From the cell containing the given text, extract its center point as [x, y] coordinate. 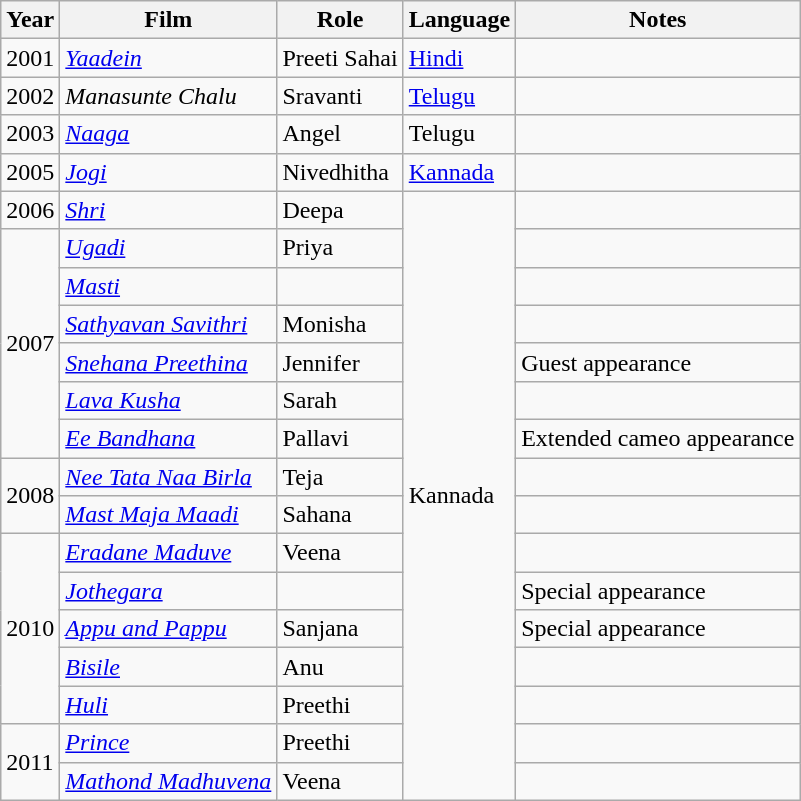
Yaadein [168, 58]
Naaga [168, 134]
Shri [168, 210]
Sravanti [340, 96]
Film [168, 20]
2006 [30, 210]
Deepa [340, 210]
Teja [340, 477]
2005 [30, 172]
Hindi [459, 58]
Masti [168, 286]
Bisile [168, 667]
2002 [30, 96]
Nivedhitha [340, 172]
2001 [30, 58]
Mast Maja Maadi [168, 515]
Year [30, 20]
Mathond Madhuvena [168, 781]
Ugadi [168, 248]
Angel [340, 134]
Anu [340, 667]
Jennifer [340, 362]
2003 [30, 134]
Guest appearance [658, 362]
Sahana [340, 515]
Notes [658, 20]
2007 [30, 343]
Language [459, 20]
Prince [168, 743]
2008 [30, 496]
Priya [340, 248]
Preeti Sahai [340, 58]
Eradane Maduve [168, 553]
Pallavi [340, 438]
Extended cameo appearance [658, 438]
Role [340, 20]
Sarah [340, 400]
Monisha [340, 324]
Manasunte Chalu [168, 96]
2011 [30, 762]
Huli [168, 705]
Sathyavan Savithri [168, 324]
Snehana Preethina [168, 362]
Sanjana [340, 629]
Nee Tata Naa Birla [168, 477]
Jothegara [168, 591]
Jogi [168, 172]
2010 [30, 629]
Ee Bandhana [168, 438]
Appu and Pappu [168, 629]
Lava Kusha [168, 400]
